Pinpoint the cell where the given text exists, returning its [X, Y] midpoint coordinate. 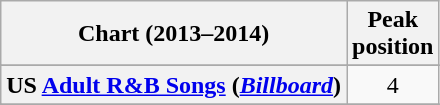
Chart (2013–2014) [174, 34]
Peakposition [393, 34]
US Adult R&B Songs (Billboard) [174, 85]
4 [393, 85]
